Capture the cell that displays the provided text and extract its [x, y] central coordinate. 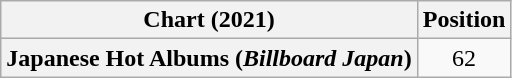
Japanese Hot Albums (Billboard Japan) [209, 58]
Position [464, 20]
62 [464, 58]
Chart (2021) [209, 20]
